From the cell containing the given text, extract its center point as [X, Y] coordinate. 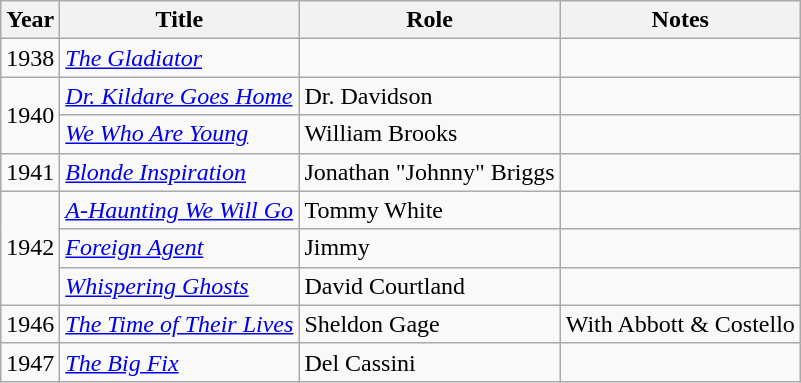
1946 [30, 324]
Jimmy [430, 248]
William Brooks [430, 134]
1947 [30, 362]
The Time of Their Lives [180, 324]
Notes [680, 20]
David Courtland [430, 286]
1942 [30, 248]
Role [430, 20]
Dr. Kildare Goes Home [180, 96]
A-Haunting We Will Go [180, 210]
1938 [30, 58]
Sheldon Gage [430, 324]
We Who Are Young [180, 134]
Dr. Davidson [430, 96]
Year [30, 20]
1941 [30, 172]
Tommy White [430, 210]
Foreign Agent [180, 248]
Whispering Ghosts [180, 286]
Blonde Inspiration [180, 172]
The Gladiator [180, 58]
The Big Fix [180, 362]
1940 [30, 115]
Jonathan "Johnny" Briggs [430, 172]
Title [180, 20]
With Abbott & Costello [680, 324]
Del Cassini [430, 362]
